Detect which cell encompasses the target text, then output its (x, y) center coordinate. 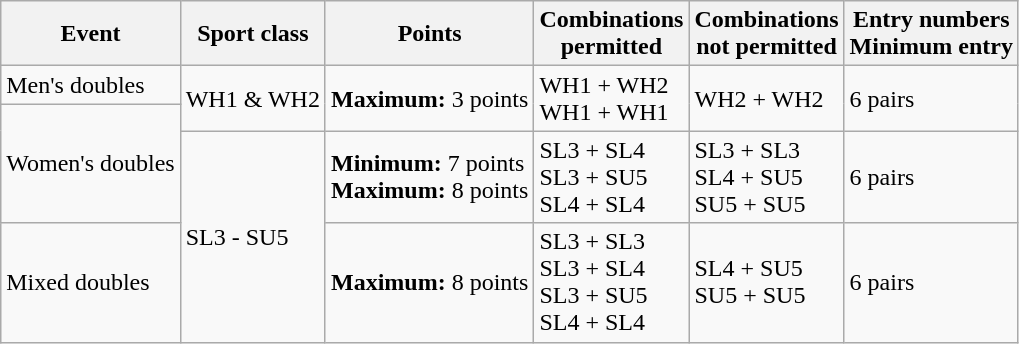
Maximum: 8 points (429, 282)
SL3 - SU5 (252, 236)
Event (90, 34)
SL3 + SL3SL4 + SU5SU5 + SU5 (766, 177)
Combinationspermitted (612, 34)
Women's doubles (90, 164)
WH1 + WH2 WH1 + WH1 (612, 98)
Maximum: 3 points (429, 98)
Minimum: 7 points Maximum: 8 points (429, 177)
SL3 + SL3SL3 + SL4SL3 + SU5SL4 + SL4 (612, 282)
WH2 + WH2 (766, 98)
Sport class (252, 34)
WH1 & WH2 (252, 98)
SL3 + SL4 SL3 + SU5SL4 + SL4 (612, 177)
Entry numbersMinimum entry (931, 34)
Points (429, 34)
SL4 + SU5 SU5 + SU5 (766, 282)
Combinationsnot permitted (766, 34)
Men's doubles (90, 85)
Mixed doubles (90, 282)
